Find where the given text appears and provide that cell's center as (x, y) coordinate. 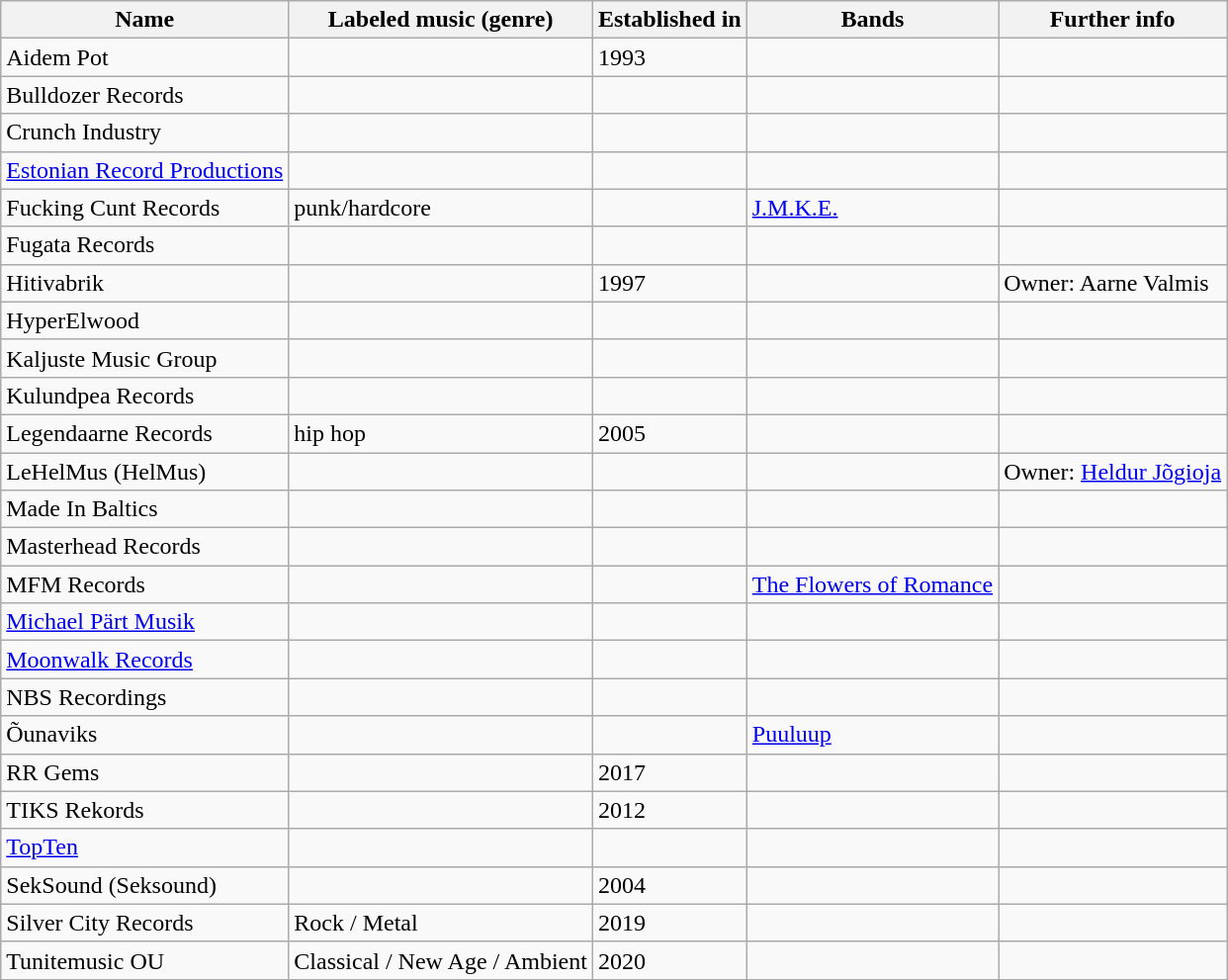
Rock / Metal (441, 923)
Õunaviks (144, 735)
Hitivabrik (144, 283)
Kulundpea Records (144, 396)
LeHelMus (HelMus) (144, 472)
RR Gems (144, 772)
Fugata Records (144, 245)
Owner: Aarne Valmis (1113, 283)
Bulldozer Records (144, 95)
Puuluup (872, 735)
Kaljuste Music Group (144, 358)
hip hop (441, 433)
TIKS Rekords (144, 810)
Michael Pärt Musik (144, 622)
The Flowers of Romance (872, 584)
Aidem Pot (144, 57)
Crunch Industry (144, 133)
TopTen (144, 847)
Estonian Record Productions (144, 170)
Made In Baltics (144, 509)
2017 (669, 772)
2004 (669, 885)
Legendaarne Records (144, 433)
Tunitemusic OU (144, 960)
Classical / New Age / Ambient (441, 960)
punk/hardcore (441, 208)
MFM Records (144, 584)
1997 (669, 283)
NBS Recordings (144, 697)
Established in (669, 20)
Owner: Heldur Jõgioja (1113, 472)
2020 (669, 960)
2012 (669, 810)
Silver City Records (144, 923)
HyperElwood (144, 320)
Moonwalk Records (144, 660)
2019 (669, 923)
Masterhead Records (144, 547)
Labeled music (genre) (441, 20)
SekSound (Seksound) (144, 885)
2005 (669, 433)
Name (144, 20)
1993 (669, 57)
Further info (1113, 20)
Bands (872, 20)
Fucking Cunt Records (144, 208)
J.M.K.E. (872, 208)
